Pinpoint the cell where the given text exists, returning its (x, y) midpoint coordinate. 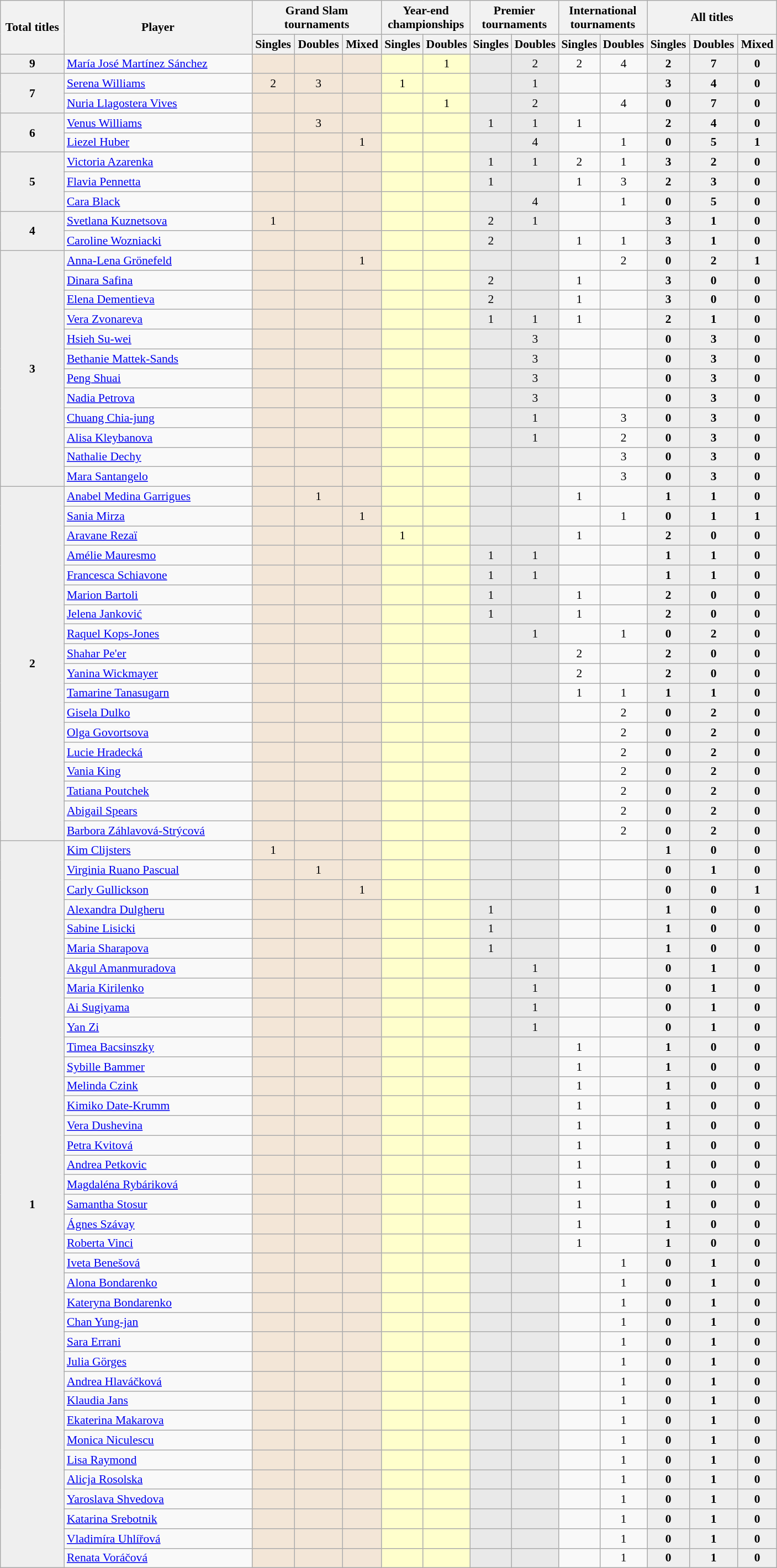
Kateryna Bondarenko (158, 1303)
Serena Williams (158, 84)
Vania King (158, 772)
Andrea Hlaváčková (158, 1381)
Alona Bondarenko (158, 1283)
Julia Görges (158, 1362)
Premiertournaments (514, 18)
Player (158, 28)
Alexandra Dulgheru (158, 910)
Gisela Dulko (158, 713)
Lisa Raymond (158, 1460)
Vera Zvonareva (158, 320)
Kim Clijsters (158, 851)
All titles (712, 18)
Iveta Benešová (158, 1263)
Petra Kvitová (158, 1145)
Monica Niculescu (158, 1441)
Vera Dushevina (158, 1126)
Internationaltournaments (602, 18)
Yan Zi (158, 1028)
Liezel Huber (158, 142)
Victoria Azarenka (158, 162)
Caroline Wozniacki (158, 241)
Francesca Schiavone (158, 575)
Yaroslava Shvedova (158, 1500)
Yanina Wickmayer (158, 673)
Peng Shuai (158, 379)
Samantha Stosur (158, 1204)
Carly Gullickson (158, 890)
Klaudia Jans (158, 1401)
Alisa Kleybanova (158, 438)
Tamarine Tanasugarn (158, 693)
Tatiana Poutchek (158, 791)
9 (32, 64)
Ekaterina Makarova (158, 1421)
Alicja Rosolska (158, 1480)
Aravane Rezaï (158, 536)
Marion Bartoli (158, 595)
Dinara Safina (158, 280)
Sabine Lisicki (158, 929)
Abigail Spears (158, 811)
Elena Dementieva (158, 300)
Chan Yung-jan (158, 1322)
Chuang Chia-jung (158, 418)
Timea Bacsinszky (158, 1047)
Nadia Petrova (158, 398)
Sara Errani (158, 1342)
Shahar Pe'er (158, 654)
Olga Govortsova (158, 732)
Sybille Bammer (158, 1067)
Nuria Llagostera Vives (158, 103)
Melinda Czink (158, 1086)
Anna-Lena Grönefeld (158, 261)
Bethanie Mattek-Sands (158, 359)
Nathalie Dechy (158, 457)
Cara Black (158, 201)
Lucie Hradecká (158, 752)
Amélie Mauresmo (158, 556)
Mara Santangelo (158, 477)
Maria Sharapova (158, 949)
Roberta Vinci (158, 1243)
Ágnes Szávay (158, 1224)
Year-endchampionships (426, 18)
Hsieh Su-wei (158, 339)
Grand Slamtournaments (317, 18)
Svetlana Kuznetsova (158, 221)
Kimiko Date-Krumm (158, 1106)
Magdaléna Rybáriková (158, 1185)
Renata Voráčová (158, 1558)
Venus Williams (158, 123)
María José Martínez Sánchez (158, 64)
Andrea Petkovic (158, 1165)
Virginia Ruano Pascual (158, 870)
Total titles (32, 28)
Maria Kirilenko (158, 988)
Anabel Medina Garrigues (158, 497)
6 (32, 132)
Katarina Srebotnik (158, 1519)
Akgul Amanmuradova (158, 969)
Barbora Záhlavová-Strýcová (158, 831)
Flavia Pennetta (158, 182)
Ai Sugiyama (158, 1008)
Jelena Janković (158, 614)
Sania Mirza (158, 516)
Raquel Kops-Jones (158, 634)
Vladimíra Uhlířová (158, 1539)
